Capture the cell that displays the provided text and extract its [X, Y] central coordinate. 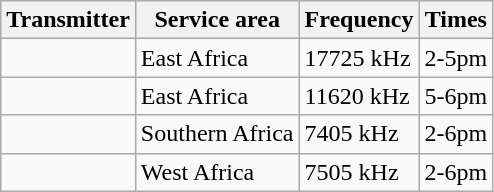
7505 kHz [359, 172]
Service area [217, 20]
Southern Africa [217, 134]
Transmitter [68, 20]
Times [456, 20]
17725 kHz [359, 58]
West Africa [217, 172]
11620 kHz [359, 96]
2-5pm [456, 58]
5-6pm [456, 96]
7405 kHz [359, 134]
Frequency [359, 20]
